For the text-containing cell, return its midpoint in (X, Y) coordinate format. 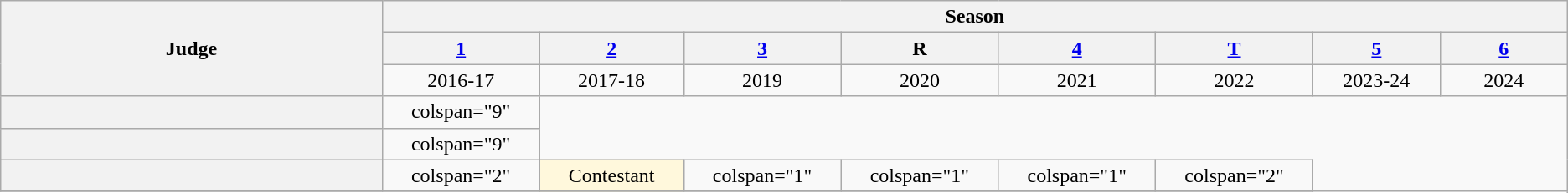
4 (1077, 48)
2 (611, 48)
Judge (192, 48)
2024 (1504, 80)
6 (1504, 48)
2020 (920, 80)
Contestant (611, 175)
2019 (762, 80)
5 (1376, 48)
2023-24 (1376, 80)
1 (461, 48)
Season (975, 17)
2022 (1235, 80)
T (1235, 48)
2016-17 (461, 80)
3 (762, 48)
2021 (1077, 80)
R (920, 48)
2017-18 (611, 80)
